Scan for the cell matching the given text and deliver its (x, y) coordinate at center. 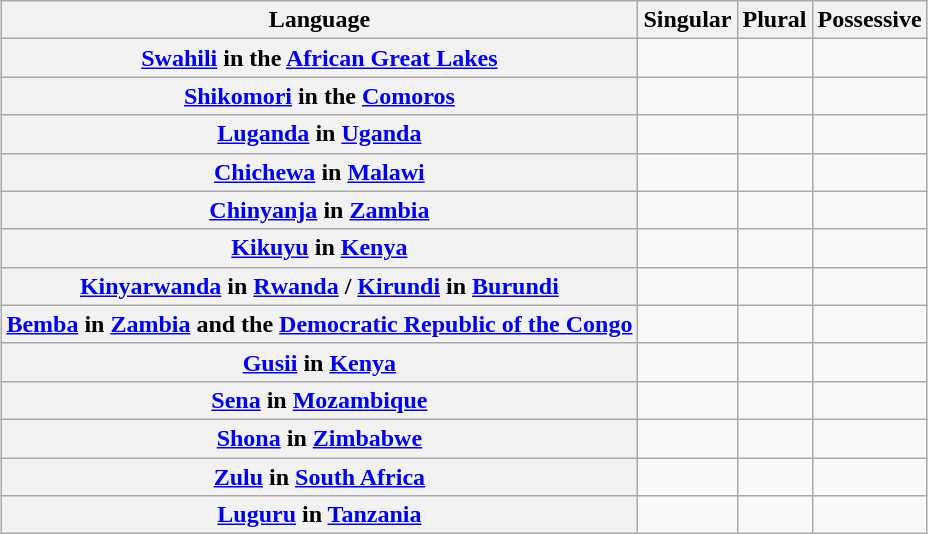
Bemba in Zambia and the Democratic Republic of the Congo (320, 324)
Kikuyu in Kenya (320, 248)
Sena in Mozambique (320, 400)
Possessive (870, 20)
Zulu in South Africa (320, 477)
Shona in Zimbabwe (320, 438)
Chinyanja in Zambia (320, 210)
Plural (774, 20)
Shikomori in the Comoros (320, 96)
Gusii in Kenya (320, 362)
Luguru in Tanzania (320, 515)
Singular (688, 20)
Chichewa in Malawi (320, 172)
Kinyarwanda in Rwanda / Kirundi in Burundi (320, 286)
Language (320, 20)
Swahili in the African Great Lakes (320, 58)
Luganda in Uganda (320, 134)
